Locate the cell with the specified text and output its (x, y) center coordinate. 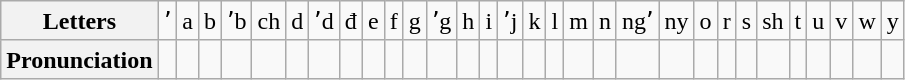
f (394, 21)
ny (676, 21)
sh (773, 21)
l (555, 21)
ch (269, 21)
i (489, 21)
a (188, 21)
w (867, 21)
u (818, 21)
r (726, 21)
Letters (80, 21)
k (534, 21)
ʼj (510, 21)
ʼd (324, 21)
ʼ (168, 21)
s (746, 21)
g (414, 21)
ngʼ (638, 21)
d (298, 21)
h (468, 21)
t (798, 21)
ʼb (236, 21)
Pronunciation (80, 59)
y (892, 21)
ʼg (442, 21)
m (579, 21)
n (604, 21)
b (210, 21)
e (373, 21)
đ (350, 21)
o (706, 21)
v (842, 21)
